Scan for the cell matching the given text and deliver its [x, y] coordinate at center. 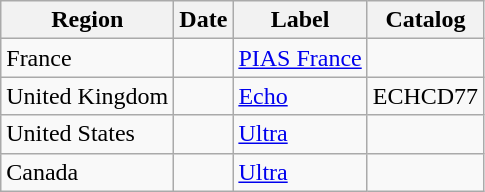
France [88, 58]
Catalog [425, 20]
Echo [300, 96]
Region [88, 20]
United Kingdom [88, 96]
United States [88, 134]
Date [204, 20]
Canada [88, 172]
PIAS France [300, 58]
Label [300, 20]
ECHCD77 [425, 96]
